Identify which cell holds the provided text, then report its [x, y] central coordinate. 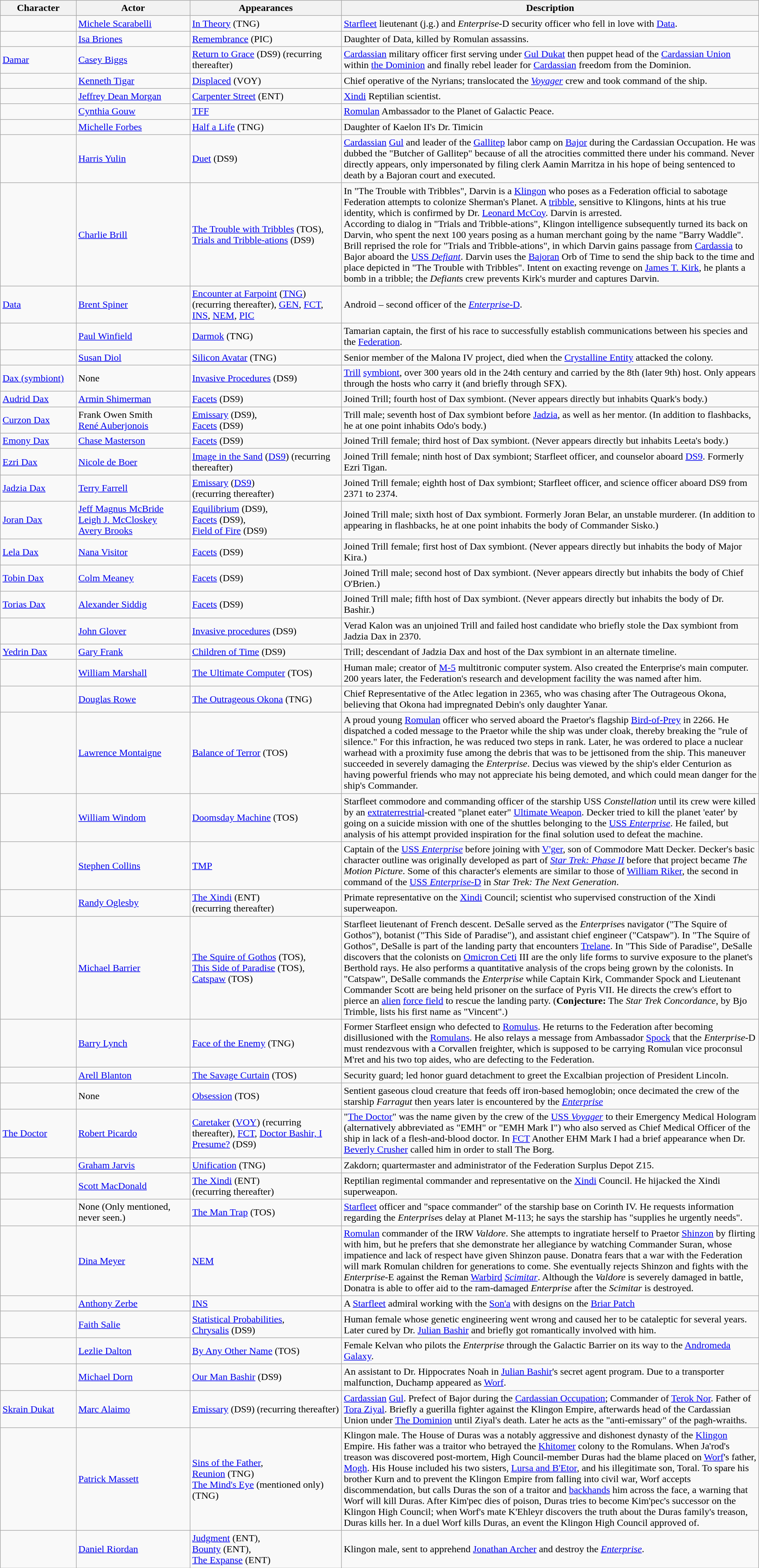
Frank Owen SmithRené Auberjonois [133, 420]
Equilibrium (DS9),Facets (DS9),Field of Fire (DS9) [266, 520]
Douglas Rowe [133, 699]
Lela Dax [38, 552]
Lezlie Dalton [133, 1350]
Security guard; led honor guard detachment to greet the Excalbian projection of President Lincoln. [550, 1075]
Doomsday Machine (TOS) [266, 818]
The Doctor [38, 1133]
Joran Dax [38, 520]
Michael Barrier [133, 968]
Xindi Reptilian scientist. [550, 96]
Zakdorn; quartermaster and administrator of the Federation Surplus Depot Z15. [550, 1165]
Damar [38, 60]
Chase Masterson [133, 441]
Children of Time (DS9) [266, 652]
Trill male; seventh host of Dax symbiont before Jadzia, as well as her mentor. (In addition to flashbacks, he at one point inhabits Odo's body.) [550, 420]
Half a Life (TNG) [266, 127]
Judgment (ENT),Bounty (ENT),The Expanse (ENT) [266, 1549]
Colm Meaney [133, 578]
William Windom [133, 818]
Tobin Dax [38, 578]
Dina Meyer [133, 1260]
Android – second officer of the Enterprise-D. [550, 304]
Michelle Forbes [133, 127]
Casey Biggs [133, 60]
Isa Briones [133, 39]
INS [266, 1303]
Return to Grace (DS9) (recurring thereafter) [266, 60]
Michael Dorn [133, 1377]
Jeffrey Dean Morgan [133, 96]
Graham Jarvis [133, 1165]
Jadzia Dax [38, 488]
An assistant to Dr. Hippocrates Noah in Julian Bashir's secret agent program. Due to a transporter malfunction, Duchamp appeared as Worf. [550, 1377]
NEM [266, 1260]
Armin Shimerman [133, 399]
Anthony Zerbe [133, 1303]
Alexander Siddig [133, 605]
Character [38, 8]
Appearances [266, 8]
Duet (DS9) [266, 159]
The Trouble with Tribbles (TOS),Trials and Tribble-ations (DS9) [266, 234]
Darmok (TNG) [266, 336]
Invasive Procedures (DS9) [266, 379]
Chief operative of the Nyrians; translocated the Voyager crew and took command of the ship. [550, 81]
Emony Dax [38, 441]
Joined Trill female; eighth host of Dax symbiont; Starfleet officer, and science officer aboard DS9 from 2371 to 2374. [550, 488]
Harris Yulin [133, 159]
Joined Trill male; second host of Dax symbiont. (Never appears directly but inhabits the body of Chief O'Brien.) [550, 578]
Faith Salie [133, 1324]
Paul Winfield [133, 336]
A Starfleet admiral working with the Son'a with designs on the Briar Patch [550, 1303]
Invasive procedures (DS9) [266, 631]
Nicole de Boer [133, 462]
John Glover [133, 631]
The Man Trap (TOS) [266, 1213]
In Theory (TNG) [266, 24]
Primate representative on the Xindi Council; scientist who supervised construction of the Xindi superweapon. [550, 903]
Statistical Probabilities, Chrysalis (DS9) [266, 1324]
The Ultimate Computer (TOS) [266, 673]
Curzon Dax [38, 420]
Arell Blanton [133, 1075]
Silicon Avatar (TNG) [266, 357]
Dax (symbiont) [38, 379]
Kenneth Tigar [133, 81]
Joined Trill; fourth host of Dax symbiont. (Never appears directly but inhabits Quark's body.) [550, 399]
TFF [266, 111]
Sins of the Father, Reunion (TNG)The Mind's Eye (mentioned only)(TNG) [266, 1479]
Description [550, 8]
Joined Trill female; first host of Dax symbiont. (Never appears directly but inhabits the body of Major Kira.) [550, 552]
The Savage Curtain (TOS) [266, 1075]
Barry Lynch [133, 1043]
Scott MacDonald [133, 1186]
Torias Dax [38, 605]
Trill; descendant of Jadzia Dax and host of the Dax symbiont in an alternate timeline. [550, 652]
Joined Trill male; fifth host of Dax symbiont. (Never appears directly but inhabits the body of Dr. Bashir.) [550, 605]
Senior member of the Malona IV project, died when the Crystalline Entity attacked the colony. [550, 357]
Ezri Dax [38, 462]
Skrain Dukat [38, 1409]
Stephen Collins [133, 866]
Data [38, 304]
Terry Farrell [133, 488]
Emissary (DS9),Facets (DS9) [266, 420]
TMP [266, 866]
Romulan Ambassador to the Planet of Galactic Peace. [550, 111]
Susan Diol [133, 357]
Verad Kalon was an unjoined Trill and failed host candidate who briefly stole the Dax symbiont from Jadzia Dax in 2370. [550, 631]
Yedrin Dax [38, 652]
Joined Trill female; third host of Dax symbiont. (Never appears directly but inhabits Leeta's body.) [550, 441]
Balance of Terror (TOS) [266, 753]
Caretaker (VOY) (recurring thereafter), FCT, Doctor Bashir, I Presume? (DS9) [266, 1133]
Robert Picardo [133, 1133]
Cynthia Gouw [133, 111]
William Marshall [133, 673]
Our Man Bashir (DS9) [266, 1377]
Charlie Brill [133, 234]
Displaced (VOY) [266, 81]
Carpenter Street (ENT) [266, 96]
Face of the Enemy (TNG) [266, 1043]
Audrid Dax [38, 399]
Joined Trill female; ninth host of Dax symbiont; Starfleet officer, and counselor aboard DS9. Formerly Ezri Tigan. [550, 462]
Marc Alaimo [133, 1409]
Obsession (TOS) [266, 1096]
Nana Visitor [133, 552]
Brent Spiner [133, 304]
Daughter of Data, killed by Romulan assassins. [550, 39]
Remembrance (PIC) [266, 39]
Gary Frank [133, 652]
Encounter at Farpoint (TNG) (recurring thereafter), GEN, FCT, INS, NEM, PIC [266, 304]
Tamarian captain, the first of his race to successfully establish communications between his species and the Federation. [550, 336]
Female Kelvan who pilots the Enterprise through the Galactic Barrier on its way to the Andromeda Galaxy. [550, 1350]
Daniel Riordan [133, 1549]
The Squire of Gothos (TOS),This Side of Paradise (TOS),Catspaw (TOS) [266, 968]
Michele Scarabelli [133, 24]
Actor [133, 8]
Reptilian regimental commander and representative on the Xindi Council. He hijacked the Xindi superweapon. [550, 1186]
Lawrence Montaigne [133, 753]
Jeff Magnus McBrideLeigh J. McCloskeyAvery Brooks [133, 520]
Starfleet lieutenant (j.g.) and Enterprise-D security officer who fell in love with Data. [550, 24]
Klingon male, sent to apprehend Jonathan Archer and destroy the Enterprise. [550, 1549]
The Outrageous Okona (TNG) [266, 699]
Image in the Sand (DS9) (recurring thereafter) [266, 462]
Daughter of Kaelon II's Dr. Timicin [550, 127]
None (Only mentioned, never seen.) [133, 1213]
Unification (TNG) [266, 1165]
By Any Other Name (TOS) [266, 1350]
Randy Oglesby [133, 903]
Patrick Massett [133, 1479]
